Find where the given text appears and provide that cell's center as (X, Y) coordinate. 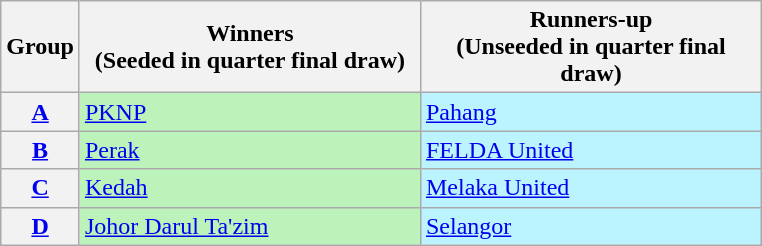
D (40, 226)
Pahang (590, 112)
Group (40, 47)
Melaka United (590, 188)
C (40, 188)
PKNP (250, 112)
B (40, 150)
A (40, 112)
Kedah (250, 188)
Runners-up(Unseeded in quarter final draw) (590, 47)
Winners(Seeded in quarter final draw) (250, 47)
FELDA United (590, 150)
Selangor (590, 226)
Johor Darul Ta'zim (250, 226)
Perak (250, 150)
